Find where the given text appears and provide that cell's center as [x, y] coordinate. 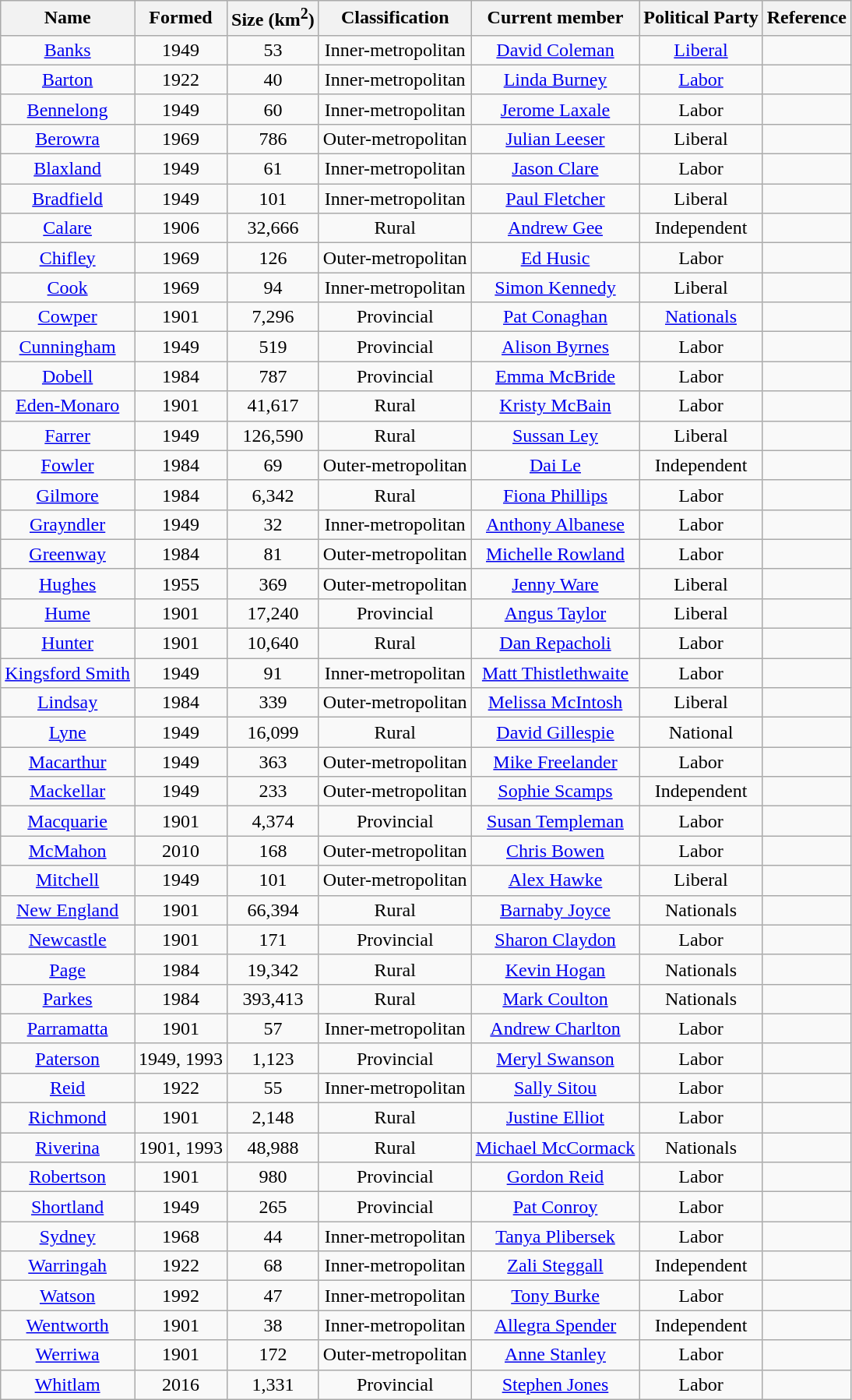
233 [273, 792]
69 [273, 465]
Andrew Gee [555, 228]
2010 [181, 851]
Jason Clare [555, 169]
David Coleman [555, 50]
Macquarie [68, 821]
171 [273, 940]
363 [273, 762]
55 [273, 1088]
Susan Templeman [555, 821]
Berowra [68, 139]
Bennelong [68, 109]
Riverina [68, 1148]
Mackellar [68, 792]
Dobell [68, 376]
126 [273, 258]
Reid [68, 1088]
Paul Fletcher [555, 199]
53 [273, 50]
1,331 [273, 1384]
Eden-Monaro [68, 406]
Chifley [68, 258]
126,590 [273, 436]
1955 [181, 584]
Allegra Spender [555, 1325]
10,640 [273, 644]
Reference [807, 19]
1968 [181, 1236]
Michael McCormack [555, 1148]
Banks [68, 50]
Current member [555, 19]
Kristy McBain [555, 406]
Sydney [68, 1236]
Meryl Swanson [555, 1058]
40 [273, 79]
7,296 [273, 317]
6,342 [273, 495]
Werriwa [68, 1355]
2016 [181, 1384]
Justine Elliot [555, 1118]
91 [273, 673]
Michelle Rowland [555, 554]
1949, 1993 [181, 1058]
Hughes [68, 584]
Tanya Plibersek [555, 1236]
1901, 1993 [181, 1148]
47 [273, 1296]
66,394 [273, 910]
393,413 [273, 999]
172 [273, 1355]
Stephen Jones [555, 1384]
Melissa McIntosh [555, 703]
Robertson [68, 1177]
Kevin Hogan [555, 969]
48,988 [273, 1148]
Anne Stanley [555, 1355]
Sally Sitou [555, 1088]
1,123 [273, 1058]
Warringah [68, 1266]
Sharon Claydon [555, 940]
Cunningham [68, 347]
Page [68, 969]
Classification [395, 19]
38 [273, 1325]
Wentworth [68, 1325]
Kingsford Smith [68, 673]
Emma McBride [555, 376]
94 [273, 287]
Andrew Charlton [555, 1028]
44 [273, 1236]
Size (km2) [273, 19]
Alex Hawke [555, 880]
Jenny Ware [555, 584]
Bradfield [68, 199]
Sophie Scamps [555, 792]
Blaxland [68, 169]
Fiona Phillips [555, 495]
32 [273, 524]
980 [273, 1177]
2,148 [273, 1118]
Calare [68, 228]
Barton [68, 79]
61 [273, 169]
Ed Husic [555, 258]
Pat Conroy [555, 1207]
Fowler [68, 465]
Watson [68, 1296]
Shortland [68, 1207]
Chris Bowen [555, 851]
Farrer [68, 436]
Matt Thistlethwaite [555, 673]
168 [273, 851]
Julian Leeser [555, 139]
Pat Conaghan [555, 317]
Whitlam [68, 1384]
Gordon Reid [555, 1177]
Parkes [68, 999]
519 [273, 347]
Lyne [68, 732]
Cook [68, 287]
Alison Byrnes [555, 347]
32,666 [273, 228]
Greenway [68, 554]
Macarthur [68, 762]
Anthony Albanese [555, 524]
17,240 [273, 613]
60 [273, 109]
57 [273, 1028]
787 [273, 376]
Tony Burke [555, 1296]
Mark Coulton [555, 999]
Sussan Ley [555, 436]
National [701, 732]
4,374 [273, 821]
Paterson [68, 1058]
David Gillespie [555, 732]
1992 [181, 1296]
41,617 [273, 406]
Hume [68, 613]
19,342 [273, 969]
Parramatta [68, 1028]
81 [273, 554]
Formed [181, 19]
369 [273, 584]
Richmond [68, 1118]
Barnaby Joyce [555, 910]
339 [273, 703]
Linda Burney [555, 79]
Jerome Laxale [555, 109]
Cowper [68, 317]
Name [68, 19]
16,099 [273, 732]
Grayndler [68, 524]
786 [273, 139]
New England [68, 910]
68 [273, 1266]
Zali Steggall [555, 1266]
Mike Freelander [555, 762]
Dan Repacholi [555, 644]
265 [273, 1207]
Dai Le [555, 465]
1906 [181, 228]
Simon Kennedy [555, 287]
McMahon [68, 851]
Mitchell [68, 880]
Political Party [701, 19]
Newcastle [68, 940]
Hunter [68, 644]
Angus Taylor [555, 613]
Gilmore [68, 495]
Lindsay [68, 703]
